Output the (x, y) coordinate of the center of the cell containing the given text.  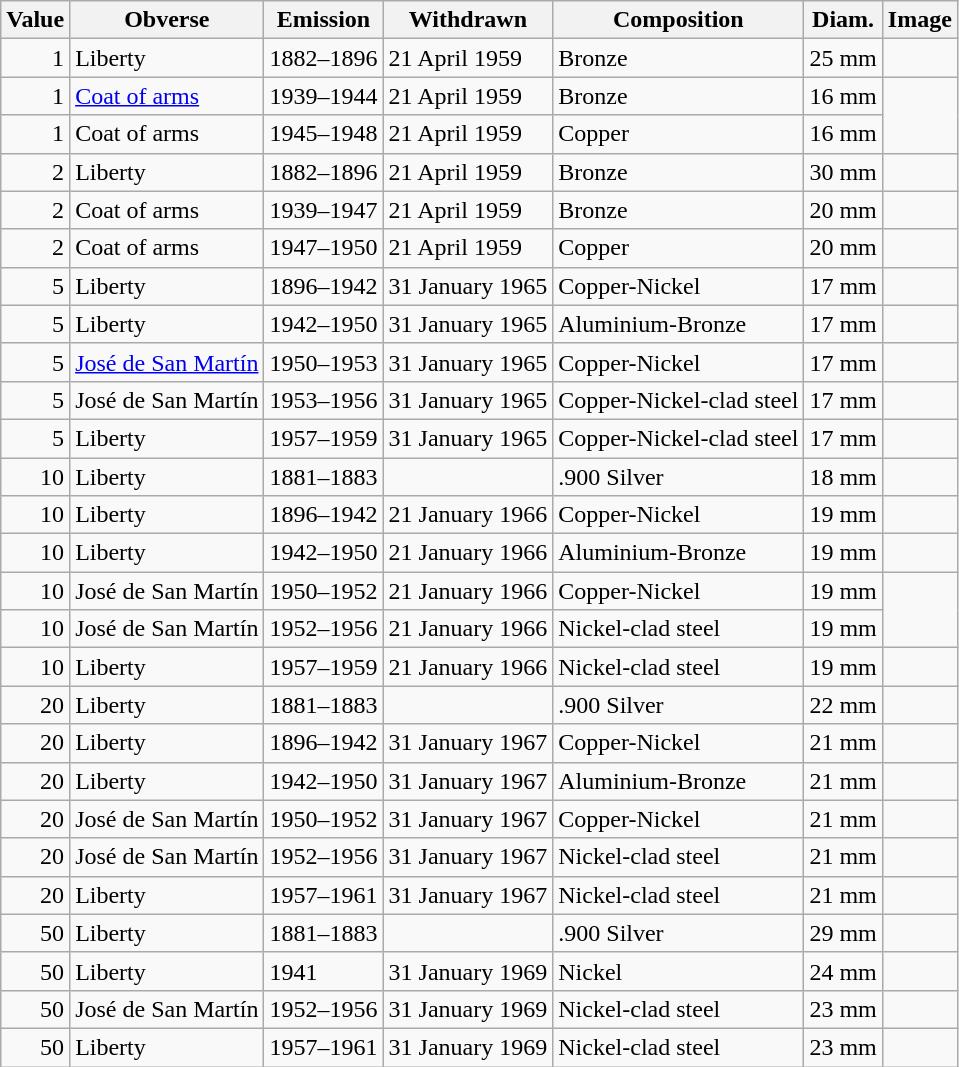
1945–1948 (324, 134)
1941 (324, 971)
29 mm (843, 933)
22 mm (843, 705)
30 mm (843, 172)
18 mm (843, 477)
Value (36, 20)
1953–1956 (324, 400)
1939–1947 (324, 210)
Composition (678, 20)
1950–1953 (324, 362)
1947–1950 (324, 248)
25 mm (843, 58)
Nickel (678, 971)
Emission (324, 20)
Withdrawn (468, 20)
24 mm (843, 971)
Diam. (843, 20)
Image (920, 20)
1939–1944 (324, 96)
Obverse (167, 20)
